From the cell containing the given text, extract its center point as [X, Y] coordinate. 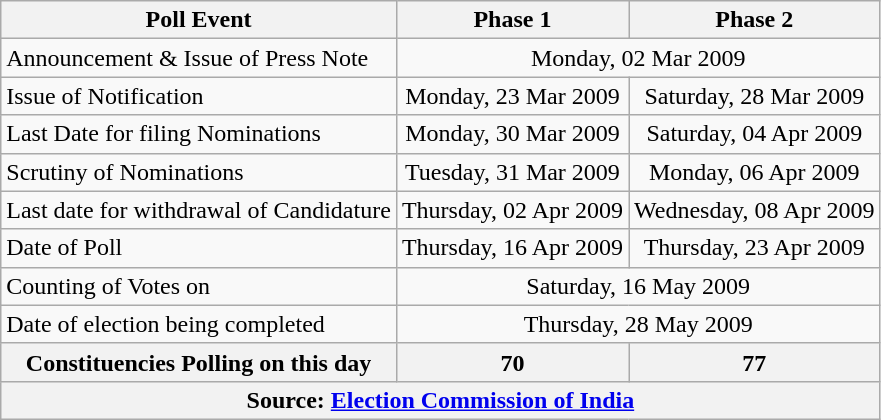
Scrutiny of Nominations [199, 172]
Saturday, 16 May 2009 [638, 286]
Last Date for filing Nominations [199, 134]
Counting of Votes on [199, 286]
Thursday, 23 Apr 2009 [754, 248]
Announcement & Issue of Press Note [199, 58]
Last date for withdrawal of Candidature [199, 210]
Tuesday, 31 Mar 2009 [512, 172]
77 [754, 362]
Saturday, 04 Apr 2009 [754, 134]
Monday, 23 Mar 2009 [512, 96]
Monday, 06 Apr 2009 [754, 172]
Saturday, 28 Mar 2009 [754, 96]
Thursday, 28 May 2009 [638, 324]
Monday, 30 Mar 2009 [512, 134]
Thursday, 16 Apr 2009 [512, 248]
Thursday, 02 Apr 2009 [512, 210]
Date of election being completed [199, 324]
Source: Election Commission of India [440, 400]
Issue of Notification [199, 96]
Wednesday, 08 Apr 2009 [754, 210]
Date of Poll [199, 248]
Poll Event [199, 20]
Phase 2 [754, 20]
Constituencies Polling on this day [199, 362]
Monday, 02 Mar 2009 [638, 58]
70 [512, 362]
Phase 1 [512, 20]
